Pinpoint the cell where the given text exists, returning its (x, y) midpoint coordinate. 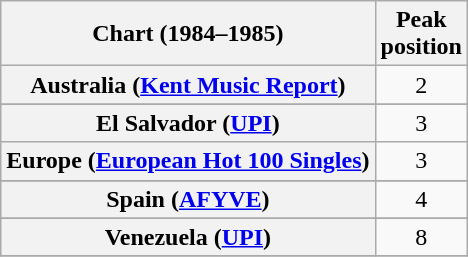
Europe (European Hot 100 Singles) (188, 161)
8 (421, 237)
Australia (Kent Music Report) (188, 85)
2 (421, 85)
4 (421, 199)
El Salvador (UPI) (188, 123)
Peakposition (421, 34)
Venezuela (UPI) (188, 237)
Spain (AFYVE) (188, 199)
Chart (1984–1985) (188, 34)
